Search for the cell housing the specified text and yield its [x, y] center coordinate. 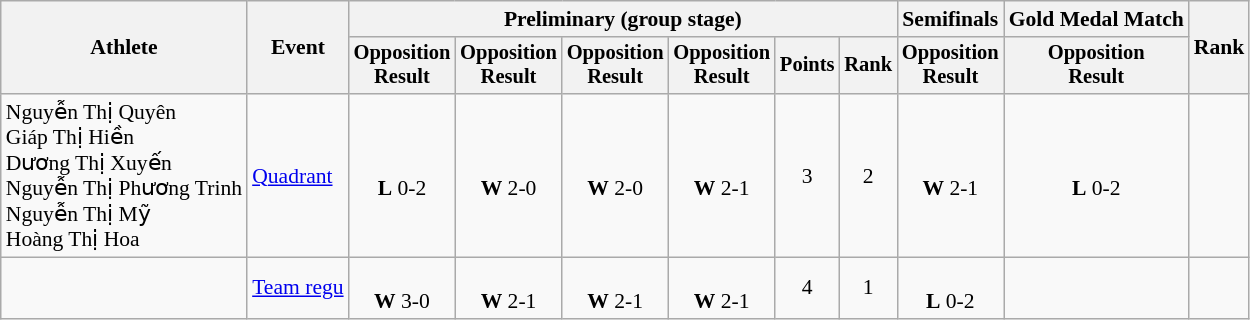
Points [807, 66]
W 3-0 [402, 288]
1 [868, 288]
Preliminary (group stage) [623, 19]
Athlete [124, 48]
4 [807, 288]
Team regu [298, 288]
3 [807, 176]
Gold Medal Match [1096, 19]
2 [868, 176]
Nguyễn Thị QuyênGiáp Thị HiềnDương Thị XuyếnNguyễn Thị Phương TrinhNguyễn Thị MỹHoàng Thị Hoa [124, 176]
Quadrant [298, 176]
Semifinals [950, 19]
Event [298, 48]
